Determine the [X, Y] coordinate at the center of the cell enclosing the given text.  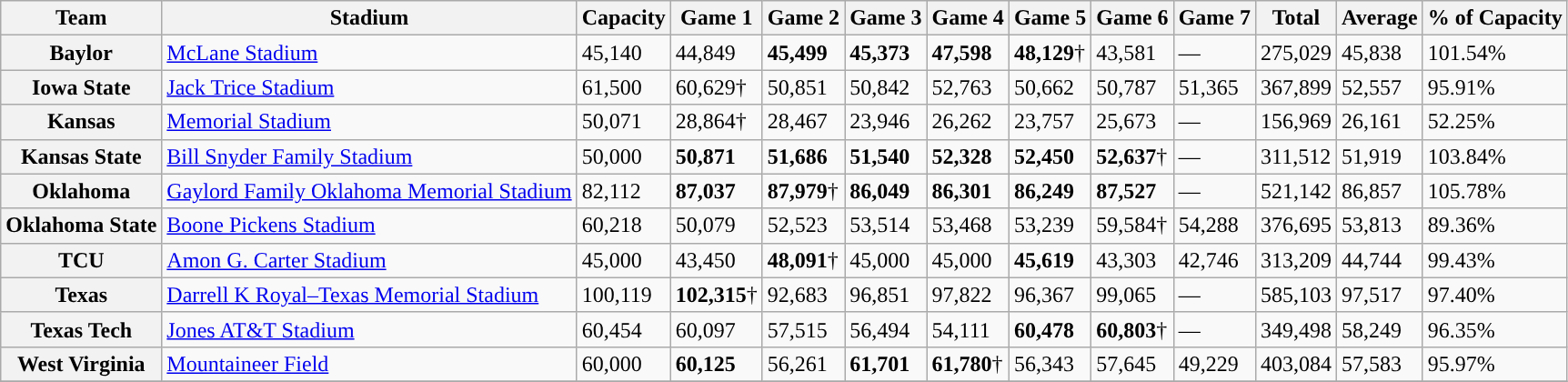
44,849 [717, 53]
102,315† [717, 295]
51,540 [886, 156]
521,142 [1297, 191]
51,686 [803, 156]
60,803† [1132, 329]
311,512 [1297, 156]
56,494 [886, 329]
86,857 [1381, 191]
56,261 [803, 364]
87,527 [1132, 191]
58,249 [1381, 329]
48,129† [1050, 53]
Game 3 [886, 18]
Texas [82, 295]
54,288 [1214, 226]
Game 1 [717, 18]
Boone Pickens Stadium [369, 226]
585,103 [1297, 295]
43,450 [717, 260]
Darrell K Royal–Texas Memorial Stadium [369, 295]
60,125 [717, 364]
87,979† [803, 191]
TCU [82, 260]
56,343 [1050, 364]
403,084 [1297, 364]
45,373 [886, 53]
97,517 [1381, 295]
Capacity [624, 18]
50,662 [1050, 87]
59,584† [1132, 226]
60,218 [624, 226]
96,367 [1050, 295]
82,112 [624, 191]
42,746 [1214, 260]
61,780† [968, 364]
Average [1381, 18]
Gaylord Family Oklahoma Memorial Stadium [369, 191]
101.54% [1495, 53]
52,763 [968, 87]
52,637† [1132, 156]
Oklahoma [82, 191]
50,851 [803, 87]
45,838 [1381, 53]
87,037 [717, 191]
313,209 [1297, 260]
156,969 [1297, 122]
50,787 [1132, 87]
99,065 [1132, 295]
Jack Trice Stadium [369, 87]
367,899 [1297, 87]
52,328 [968, 156]
47,598 [968, 53]
349,498 [1297, 329]
Memorial Stadium [369, 122]
57,645 [1132, 364]
54,111 [968, 329]
57,583 [1381, 364]
23,946 [886, 122]
95.91% [1495, 87]
376,695 [1297, 226]
105.78% [1495, 191]
28,467 [803, 122]
50,871 [717, 156]
Mountaineer Field [369, 364]
51,365 [1214, 87]
96.35% [1495, 329]
52,523 [803, 226]
Jones AT&T Stadium [369, 329]
100,119 [624, 295]
23,757 [1050, 122]
Total [1297, 18]
Kansas [82, 122]
103.84% [1495, 156]
96,851 [886, 295]
Stadium [369, 18]
Game 4 [968, 18]
95.97% [1495, 364]
McLane Stadium [369, 53]
25,673 [1132, 122]
99.43% [1495, 260]
50,000 [624, 156]
52,450 [1050, 156]
Game 6 [1132, 18]
45,619 [1050, 260]
Baylor [82, 53]
51,919 [1381, 156]
86,301 [968, 191]
Bill Snyder Family Stadium [369, 156]
45,499 [803, 53]
50,071 [624, 122]
Texas Tech [82, 329]
Amon G. Carter Stadium [369, 260]
86,049 [886, 191]
Game 5 [1050, 18]
97,822 [968, 295]
Game 7 [1214, 18]
60,097 [717, 329]
Game 2 [803, 18]
52,557 [1381, 87]
50,842 [886, 87]
28,864† [717, 122]
48,091† [803, 260]
44,744 [1381, 260]
89.36% [1495, 226]
275,029 [1297, 53]
61,500 [624, 87]
53,813 [1381, 226]
92,683 [803, 295]
97.40% [1495, 295]
50,079 [717, 226]
43,303 [1132, 260]
60,478 [1050, 329]
45,140 [624, 53]
49,229 [1214, 364]
West Virginia [82, 364]
Iowa State [82, 87]
61,701 [886, 364]
53,514 [886, 226]
60,454 [624, 329]
Team [82, 18]
26,262 [968, 122]
53,239 [1050, 226]
% of Capacity [1495, 18]
86,249 [1050, 191]
57,515 [803, 329]
60,000 [624, 364]
60,629† [717, 87]
26,161 [1381, 122]
43,581 [1132, 53]
Kansas State [82, 156]
Oklahoma State [82, 226]
52.25% [1495, 122]
53,468 [968, 226]
